Scan for the cell matching the given text and deliver its (x, y) coordinate at center. 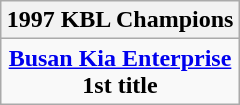
Busan Kia Enterprise1st title (120, 72)
1997 KBL Champions (120, 20)
